Locate the cell with the specified text and output its [X, Y] center coordinate. 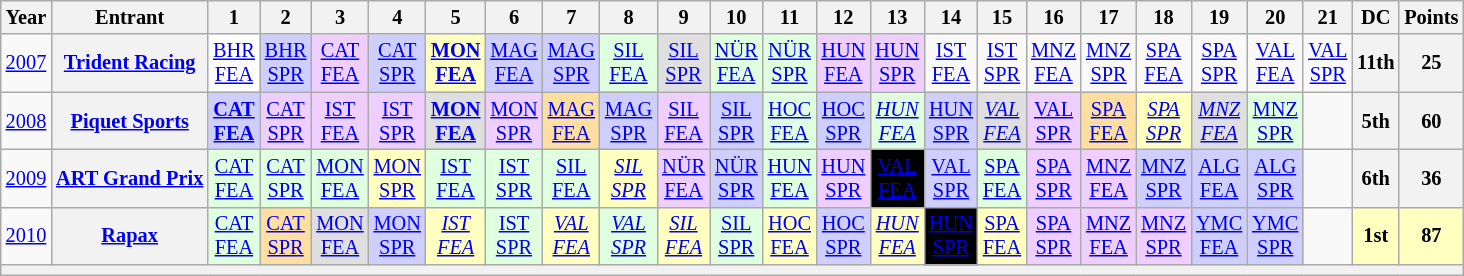
16 [1054, 17]
10 [736, 17]
ALGSPR [1275, 178]
5th [1376, 121]
5 [456, 17]
11th [1376, 63]
1st [1376, 236]
3 [340, 17]
Trident Racing [130, 63]
21 [1328, 17]
12 [843, 17]
ALGFEA [1219, 178]
18 [1164, 17]
7 [572, 17]
17 [1108, 17]
6 [514, 17]
ART Grand Prix [130, 178]
2 [286, 17]
11 [790, 17]
YMCFEA [1219, 236]
Entrant [130, 17]
6th [1376, 178]
Rapax [130, 236]
Year [26, 17]
BHRSPR [286, 63]
BHRFEA [234, 63]
36 [1431, 178]
20 [1275, 17]
2007 [26, 63]
8 [628, 17]
2009 [26, 178]
Piquet Sports [130, 121]
14 [951, 17]
25 [1431, 63]
4 [398, 17]
60 [1431, 121]
DC [1376, 17]
13 [897, 17]
2008 [26, 121]
Points [1431, 17]
15 [1002, 17]
87 [1431, 236]
2010 [26, 236]
YMCSPR [1275, 236]
19 [1219, 17]
1 [234, 17]
9 [684, 17]
